Output the [X, Y] coordinate of the center of the cell containing the given text.  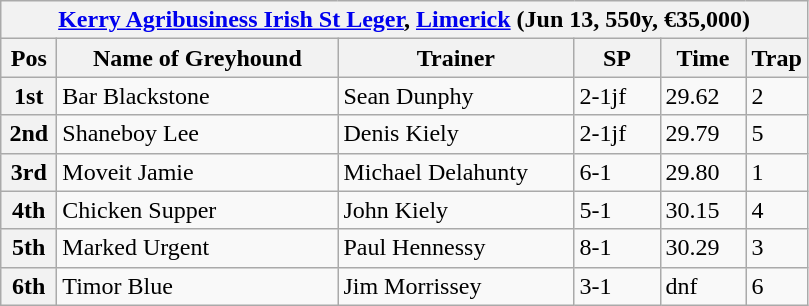
2 [776, 96]
6 [776, 286]
Kerry Agribusiness Irish St Leger, Limerick (Jun 13, 550y, €35,000) [404, 20]
Denis Kiely [456, 134]
29.79 [703, 134]
John Kiely [456, 210]
3-1 [617, 286]
Michael Delahunty [456, 172]
dnf [703, 286]
3rd [29, 172]
29.62 [703, 96]
Trainer [456, 58]
30.29 [703, 248]
29.80 [703, 172]
Bar Blackstone [198, 96]
Jim Morrissey [456, 286]
Name of Greyhound [198, 58]
Timor Blue [198, 286]
6th [29, 286]
4th [29, 210]
Chicken Supper [198, 210]
1st [29, 96]
Trap [776, 58]
4 [776, 210]
30.15 [703, 210]
8-1 [617, 248]
Sean Dunphy [456, 96]
3 [776, 248]
Time [703, 58]
Pos [29, 58]
5 [776, 134]
1 [776, 172]
2nd [29, 134]
SP [617, 58]
Moveit Jamie [198, 172]
Shaneboy Lee [198, 134]
5-1 [617, 210]
5th [29, 248]
Paul Hennessy [456, 248]
Marked Urgent [198, 248]
6-1 [617, 172]
